Search for the cell housing the specified text and yield its [x, y] center coordinate. 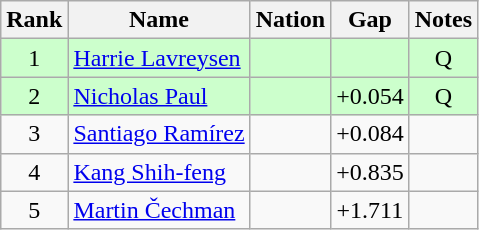
Martin Čechman [159, 210]
5 [34, 210]
+0.835 [370, 172]
3 [34, 134]
4 [34, 172]
+0.054 [370, 96]
Nation [290, 20]
Nicholas Paul [159, 96]
2 [34, 96]
Notes [443, 20]
Kang Shih-feng [159, 172]
+1.711 [370, 210]
Rank [34, 20]
Gap [370, 20]
1 [34, 58]
Name [159, 20]
+0.084 [370, 134]
Santiago Ramírez [159, 134]
Harrie Lavreysen [159, 58]
